Scan for the cell matching the given text and deliver its [x, y] coordinate at center. 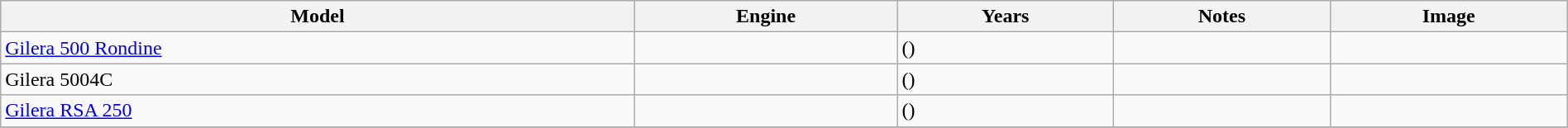
Model [318, 17]
Years [1006, 17]
Gilera 500 Rondine [318, 48]
Engine [766, 17]
Gilera 5004C [318, 79]
Gilera RSA 250 [318, 111]
Notes [1222, 17]
Image [1449, 17]
